Scan for the cell matching the given text and deliver its (x, y) coordinate at center. 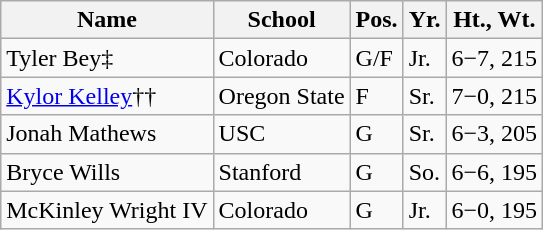
G/F (376, 58)
Ht., Wt. (494, 20)
6−7, 215 (494, 58)
Kylor Kelley†† (107, 96)
F (376, 96)
6−6, 195 (494, 172)
Tyler Bey‡ (107, 58)
6−3, 205 (494, 134)
Name (107, 20)
6−0, 195 (494, 210)
USC (282, 134)
7−0, 215 (494, 96)
So. (424, 172)
School (282, 20)
Yr. (424, 20)
McKinley Wright IV (107, 210)
Bryce Wills (107, 172)
Pos. (376, 20)
Oregon State (282, 96)
Stanford (282, 172)
Jonah Mathews (107, 134)
